Identify which cell holds the provided text, then report its (X, Y) central coordinate. 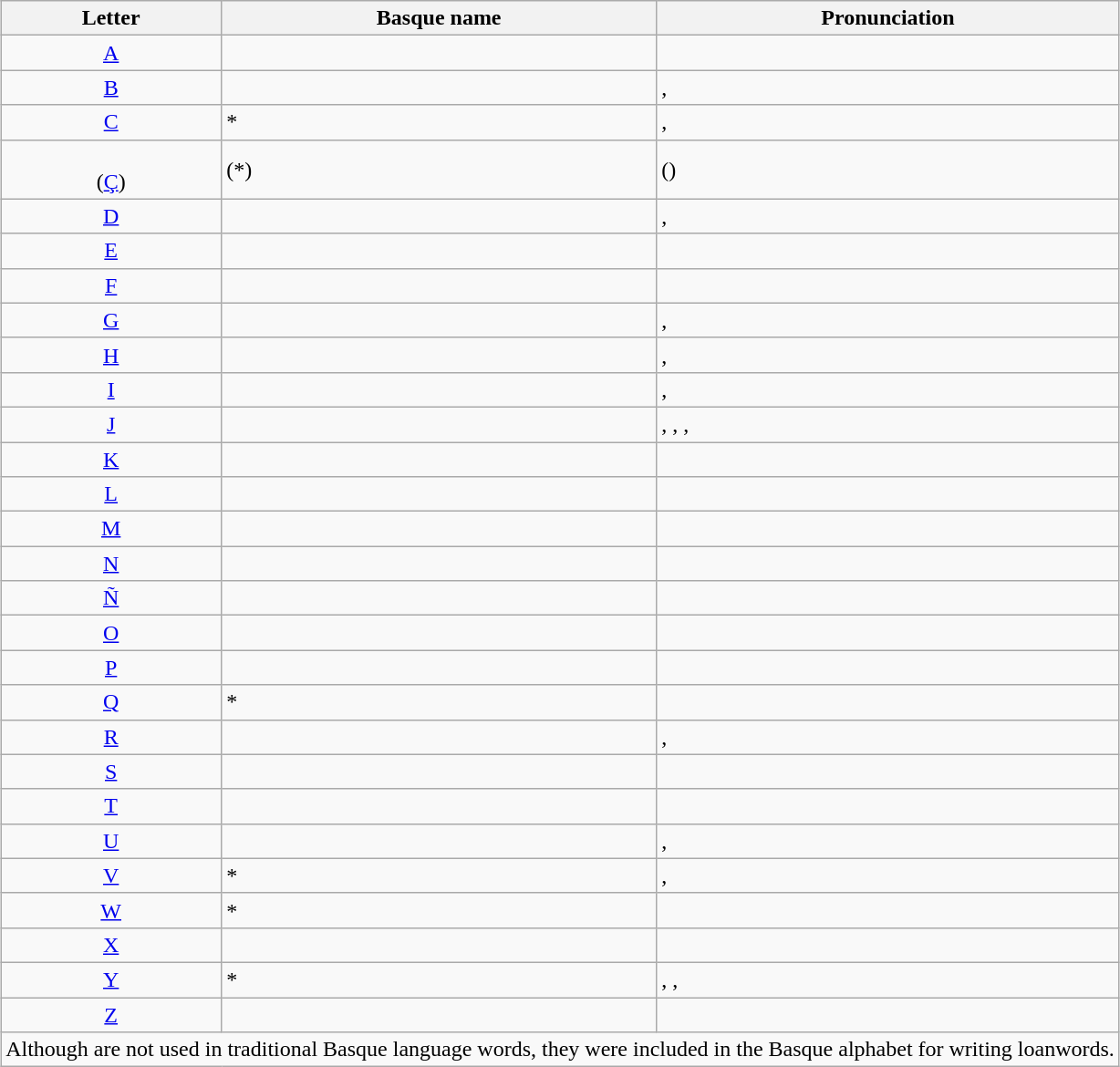
A (111, 53)
W (111, 910)
(*) (440, 170)
F (111, 285)
G (111, 320)
Y (111, 979)
K (111, 459)
Pronunciation (888, 18)
O (111, 633)
() (888, 170)
Letter (111, 18)
L (111, 494)
C (111, 122)
V (111, 875)
P (111, 668)
X (111, 945)
B (111, 88)
Q (111, 702)
, , (888, 979)
R (111, 737)
N (111, 564)
J (111, 424)
E (111, 251)
, , , (888, 424)
(Ç) (111, 170)
H (111, 355)
Although are not used in traditional Basque language words, they were included in the Basque alphabet for writing loanwords. (560, 1050)
Ñ (111, 598)
T (111, 806)
I (111, 389)
S (111, 772)
D (111, 216)
Z (111, 1015)
Basque name (440, 18)
M (111, 529)
U (111, 841)
